Return [X, Y] of the center of cell containing provided text 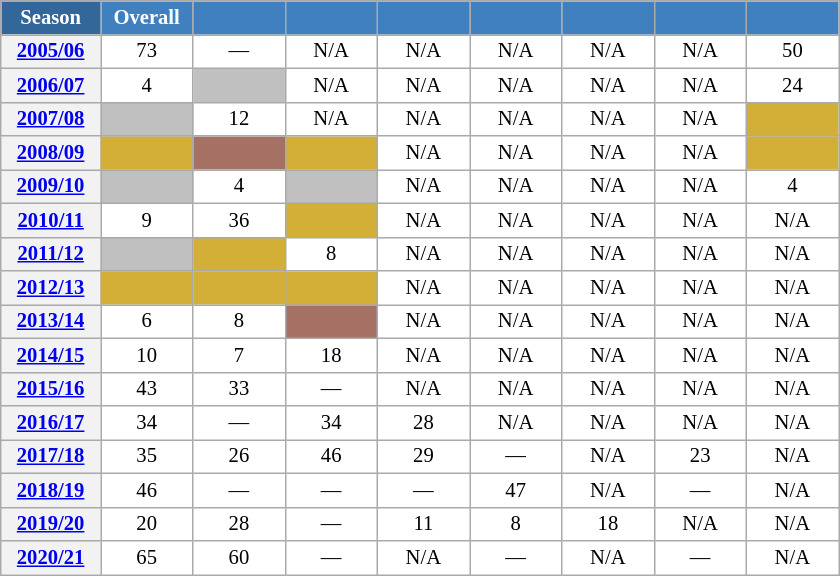
65 [146, 557]
47 [516, 490]
2017/18 [51, 456]
7 [239, 355]
2010/11 [51, 220]
6 [146, 321]
2005/06 [51, 51]
24 [792, 85]
50 [792, 51]
36 [239, 220]
26 [239, 456]
2019/20 [51, 524]
2011/12 [51, 254]
9 [146, 220]
2013/14 [51, 321]
11 [423, 524]
60 [239, 557]
2008/09 [51, 153]
2018/19 [51, 490]
2006/07 [51, 85]
2015/16 [51, 389]
Season [51, 17]
23 [700, 456]
29 [423, 456]
2016/17 [51, 423]
35 [146, 456]
10 [146, 355]
43 [146, 389]
2009/10 [51, 186]
20 [146, 524]
73 [146, 51]
12 [239, 119]
2012/13 [51, 287]
2020/21 [51, 557]
33 [239, 389]
2014/15 [51, 355]
Overall [146, 17]
2007/08 [51, 119]
